Locate the cell with the specified text and output its (X, Y) center coordinate. 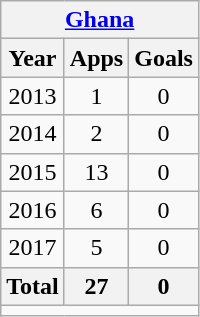
2014 (33, 134)
6 (96, 210)
2016 (33, 210)
Apps (96, 58)
Goals (164, 58)
Total (33, 286)
27 (96, 286)
Year (33, 58)
2013 (33, 96)
13 (96, 172)
Ghana (100, 20)
1 (96, 96)
5 (96, 248)
2 (96, 134)
2015 (33, 172)
2017 (33, 248)
